Pinpoint the cell where the given text exists, returning its (x, y) midpoint coordinate. 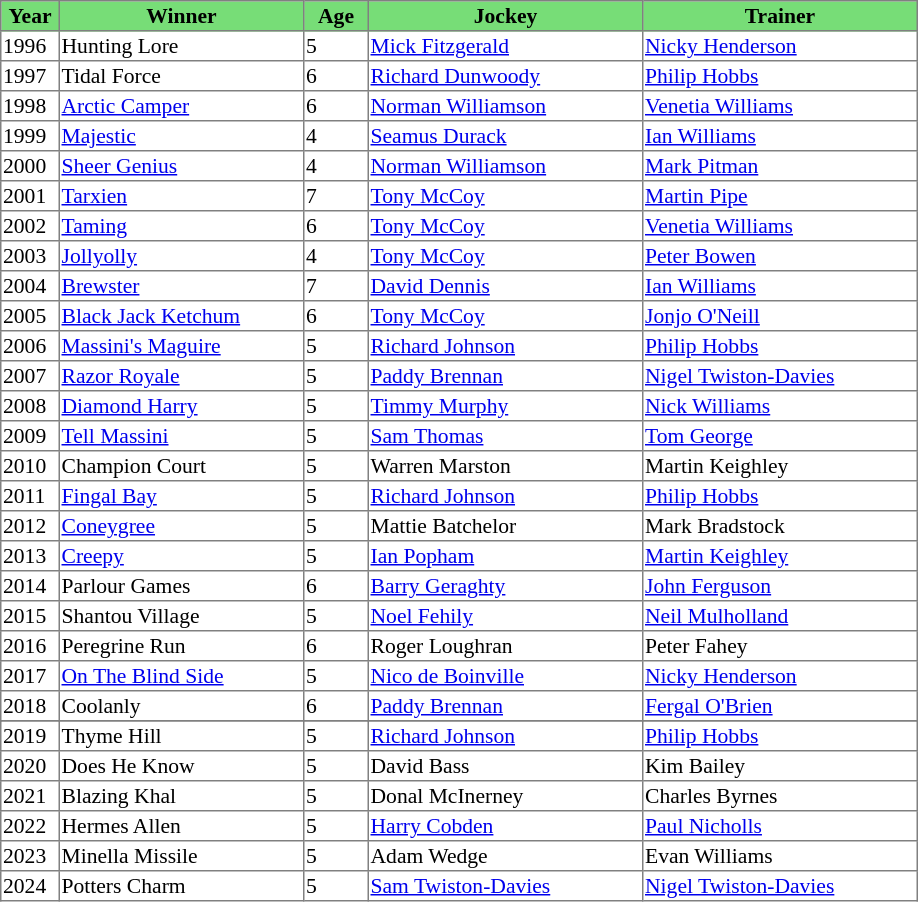
2009 (30, 436)
2020 (30, 766)
Tarxien (181, 196)
Tell Massini (181, 436)
Majestic (181, 136)
2016 (30, 646)
Minella Missile (181, 856)
Mick Fitzgerald (505, 46)
2010 (30, 466)
Mark Bradstock (780, 526)
Tom George (780, 436)
Hermes Allen (181, 826)
Winner (181, 16)
2011 (30, 496)
Fingal Bay (181, 496)
Does He Know (181, 766)
Thyme Hill (181, 736)
Razor Royale (181, 376)
Charles Byrnes (780, 796)
2000 (30, 166)
Year (30, 16)
Ian Popham (505, 556)
Massini's Maguire (181, 346)
Roger Loughran (505, 646)
Jollyolly (181, 256)
2021 (30, 796)
Brewster (181, 286)
2007 (30, 376)
Hunting Lore (181, 46)
2001 (30, 196)
Barry Geraghty (505, 586)
2002 (30, 226)
Timmy Murphy (505, 406)
1996 (30, 46)
Diamond Harry (181, 406)
Fergal O'Brien (780, 706)
Paul Nicholls (780, 826)
Shantou Village (181, 616)
Potters Charm (181, 886)
Blazing Khal (181, 796)
Trainer (780, 16)
2018 (30, 706)
2013 (30, 556)
Parlour Games (181, 586)
Champion Court (181, 466)
Black Jack Ketchum (181, 316)
Evan Williams (780, 856)
2023 (30, 856)
Nico de Boinville (505, 676)
Sheer Genius (181, 166)
Richard Dunwoody (505, 76)
Martin Pipe (780, 196)
Mark Pitman (780, 166)
2024 (30, 886)
Adam Wedge (505, 856)
2006 (30, 346)
2012 (30, 526)
1997 (30, 76)
Creepy (181, 556)
Peter Fahey (780, 646)
Harry Cobden (505, 826)
Tidal Force (181, 76)
Coolanly (181, 706)
Coneygree (181, 526)
Kim Bailey (780, 766)
2014 (30, 586)
Age (336, 16)
Sam Twiston-Davies (505, 886)
John Ferguson (780, 586)
2003 (30, 256)
Arctic Camper (181, 106)
Peregrine Run (181, 646)
Taming (181, 226)
2015 (30, 616)
1999 (30, 136)
Noel Fehily (505, 616)
Jonjo O'Neill (780, 316)
2004 (30, 286)
Peter Bowen (780, 256)
2019 (30, 736)
2017 (30, 676)
2008 (30, 406)
Warren Marston (505, 466)
Seamus Durack (505, 136)
Donal McInerney (505, 796)
2005 (30, 316)
Mattie Batchelor (505, 526)
2022 (30, 826)
Sam Thomas (505, 436)
Nick Williams (780, 406)
David Bass (505, 766)
David Dennis (505, 286)
1998 (30, 106)
Neil Mulholland (780, 616)
On The Blind Side (181, 676)
Jockey (505, 16)
